Output the (x, y) coordinate of the center of the cell containing the given text.  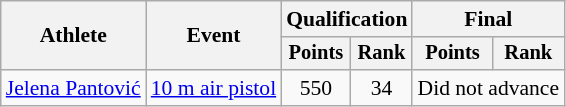
Athlete (74, 36)
34 (382, 88)
Qualification (346, 19)
10 m air pistol (214, 88)
Jelena Pantović (74, 88)
Event (214, 36)
Final (488, 19)
550 (316, 88)
Did not advance (488, 88)
